Provide the [X, Y] coordinate of the cell's center where the given text is located.  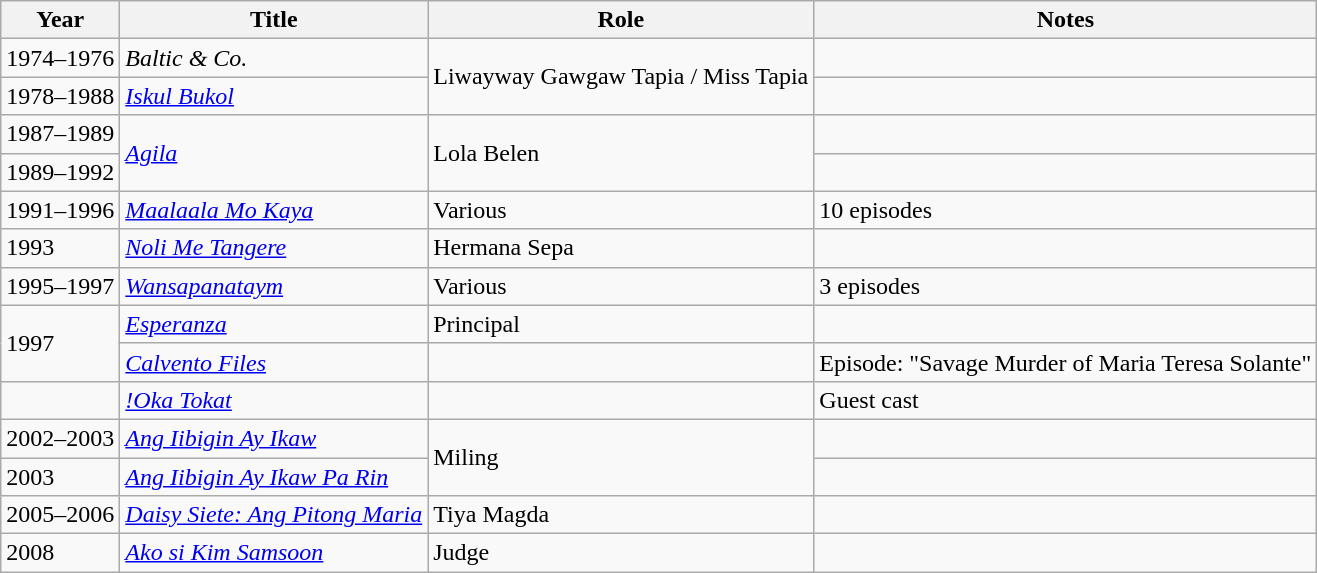
Hermana Sepa [621, 248]
Title [274, 20]
Agila [274, 153]
1978–1988 [60, 96]
2005–2006 [60, 515]
Iskul Bukol [274, 96]
Calvento Files [274, 362]
1995–1997 [60, 286]
Esperanza [274, 324]
2003 [60, 477]
Wansapanataym [274, 286]
Principal [621, 324]
Year [60, 20]
Baltic & Co. [274, 58]
1997 [60, 343]
2002–2003 [60, 438]
1991–1996 [60, 210]
10 episodes [1066, 210]
Ang Iibigin Ay Ikaw Pa Rin [274, 477]
Lola Belen [621, 153]
1987–1989 [60, 134]
1993 [60, 248]
Maalaala Mo Kaya [274, 210]
Role [621, 20]
Liwayway Gawgaw Tapia / Miss Tapia [621, 77]
2008 [60, 553]
1989–1992 [60, 172]
Guest cast [1066, 400]
Episode: "Savage Murder of Maria Teresa Solante" [1066, 362]
3 episodes [1066, 286]
1974–1976 [60, 58]
Notes [1066, 20]
Daisy Siete: Ang Pitong Maria [274, 515]
Tiya Magda [621, 515]
Ako si Kim Samsoon [274, 553]
!Oka Tokat [274, 400]
Ang Iibigin Ay Ikaw [274, 438]
Miling [621, 457]
Judge [621, 553]
Noli Me Tangere [274, 248]
